Scan for the cell matching the given text and deliver its [x, y] coordinate at center. 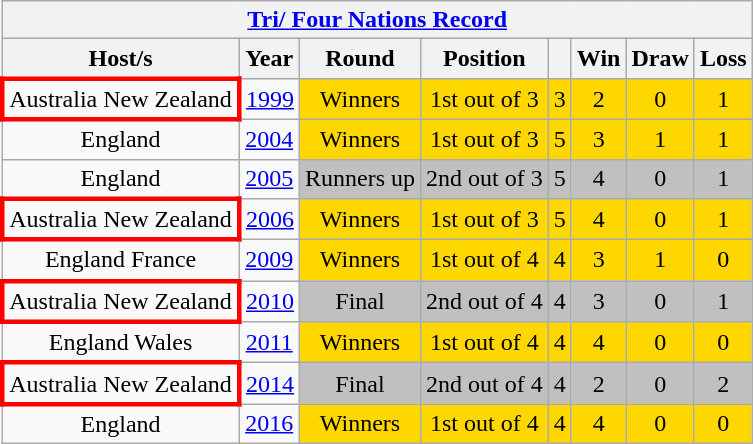
2006 [270, 220]
England Wales [120, 342]
Tri/ Four Nations Record [377, 20]
Loss [723, 59]
2014 [270, 384]
1999 [270, 98]
2011 [270, 342]
2016 [270, 424]
Year [270, 59]
Runners up [360, 179]
Round [360, 59]
Position [485, 59]
2004 [270, 139]
Draw [660, 59]
2009 [270, 260]
Win [598, 59]
England France [120, 260]
2005 [270, 179]
2nd out of 3 [485, 179]
Host/s [120, 59]
2010 [270, 302]
